Determine the [X, Y] coordinate at the center of the cell enclosing the given text.  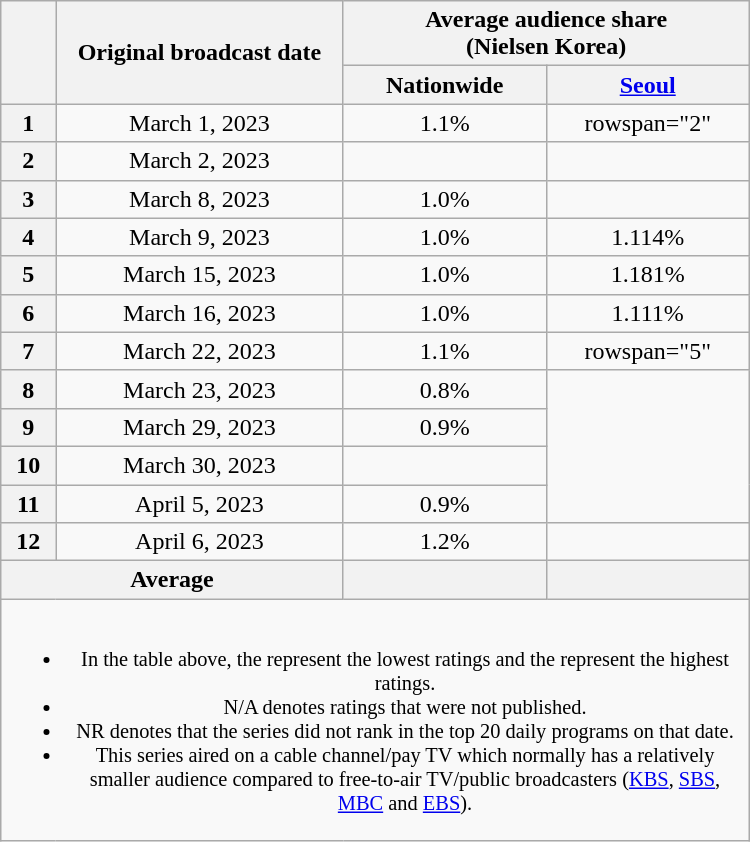
March 30, 2023 [200, 465]
Average [172, 580]
March 15, 2023 [200, 275]
0.8% [444, 389]
1.114% [648, 237]
Nationwide [444, 85]
March 22, 2023 [200, 351]
7 [28, 351]
March 9, 2023 [200, 237]
9 [28, 427]
10 [28, 465]
6 [28, 313]
5 [28, 275]
1.2% [444, 542]
12 [28, 542]
April 5, 2023 [200, 503]
4 [28, 237]
11 [28, 503]
March 1, 2023 [200, 123]
March 23, 2023 [200, 389]
1 [28, 123]
rowspan="5" [648, 351]
March 2, 2023 [200, 161]
Average audience share(Nielsen Korea) [546, 34]
Original broadcast date [200, 52]
8 [28, 389]
March 16, 2023 [200, 313]
April 6, 2023 [200, 542]
rowspan="2" [648, 123]
Seoul [648, 85]
2 [28, 161]
March 8, 2023 [200, 199]
1.111% [648, 313]
March 29, 2023 [200, 427]
3 [28, 199]
1.181% [648, 275]
